Capture the cell that displays the provided text and extract its [X, Y] central coordinate. 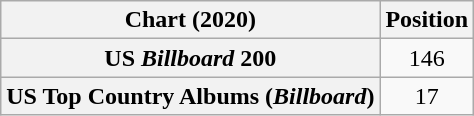
US Top Country Albums (Billboard) [190, 96]
146 [427, 58]
US Billboard 200 [190, 58]
Position [427, 20]
17 [427, 96]
Chart (2020) [190, 20]
